Return the [x, y] coordinate for the center point of the cell that contains the specified text.  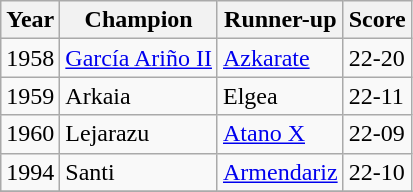
Runner-up [280, 20]
Azkarate [280, 58]
22-10 [377, 172]
Armendariz [280, 172]
Atano X [280, 134]
22-09 [377, 134]
1958 [30, 58]
Lejarazu [139, 134]
1959 [30, 96]
Score [377, 20]
Champion [139, 20]
22-20 [377, 58]
1960 [30, 134]
Arkaia [139, 96]
Santi [139, 172]
Elgea [280, 96]
García Ariño II [139, 58]
22-11 [377, 96]
1994 [30, 172]
Year [30, 20]
